Search for the cell housing the specified text and yield its [x, y] center coordinate. 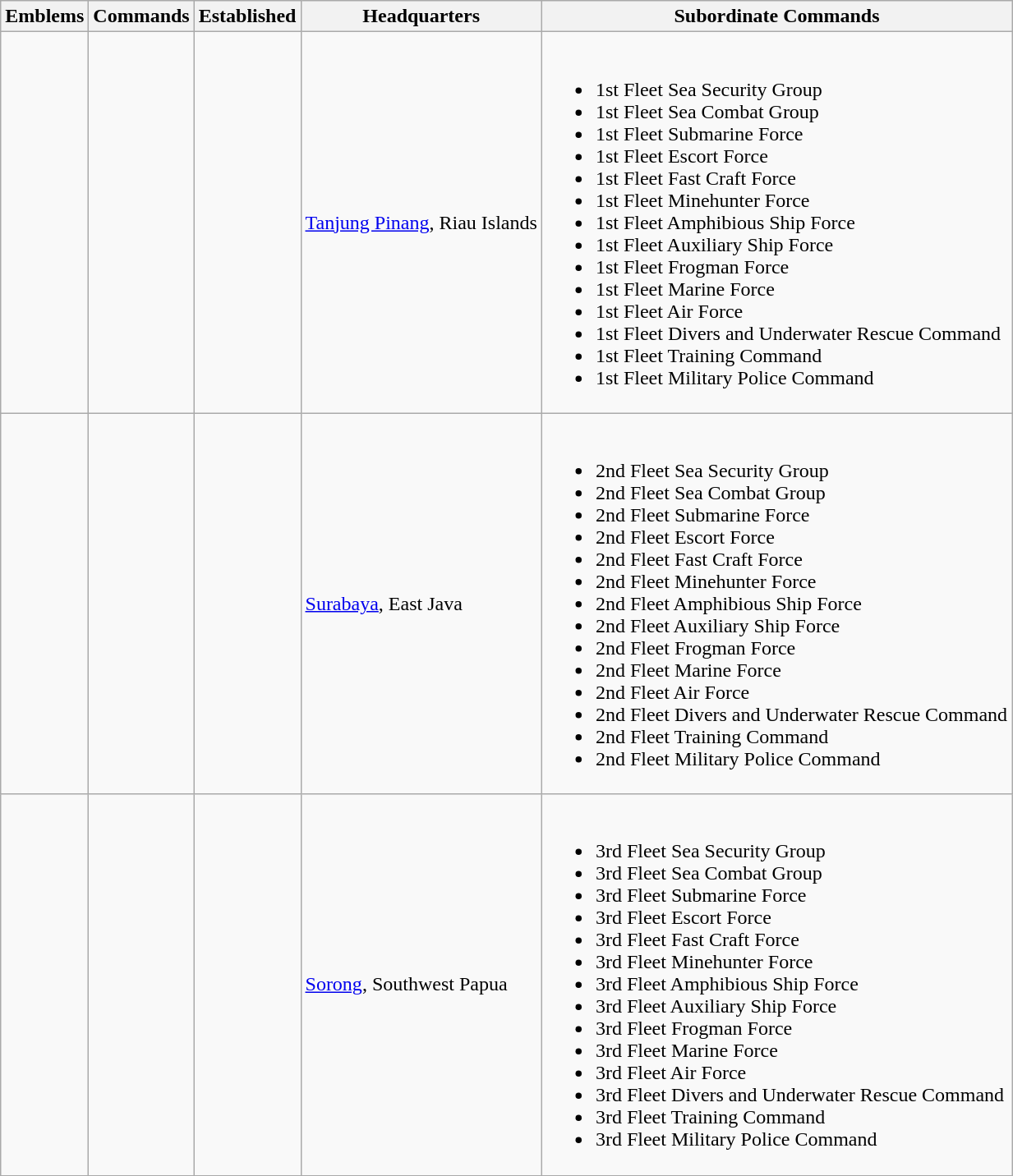
Subordinate Commands [776, 16]
Emblems [44, 16]
Headquarters [421, 16]
Commands [141, 16]
Established [247, 16]
Tanjung Pinang, Riau Islands [421, 223]
Surabaya, East Java [421, 604]
Sorong, Southwest Papua [421, 985]
